Detect which cell encompasses the target text, then output its (x, y) center coordinate. 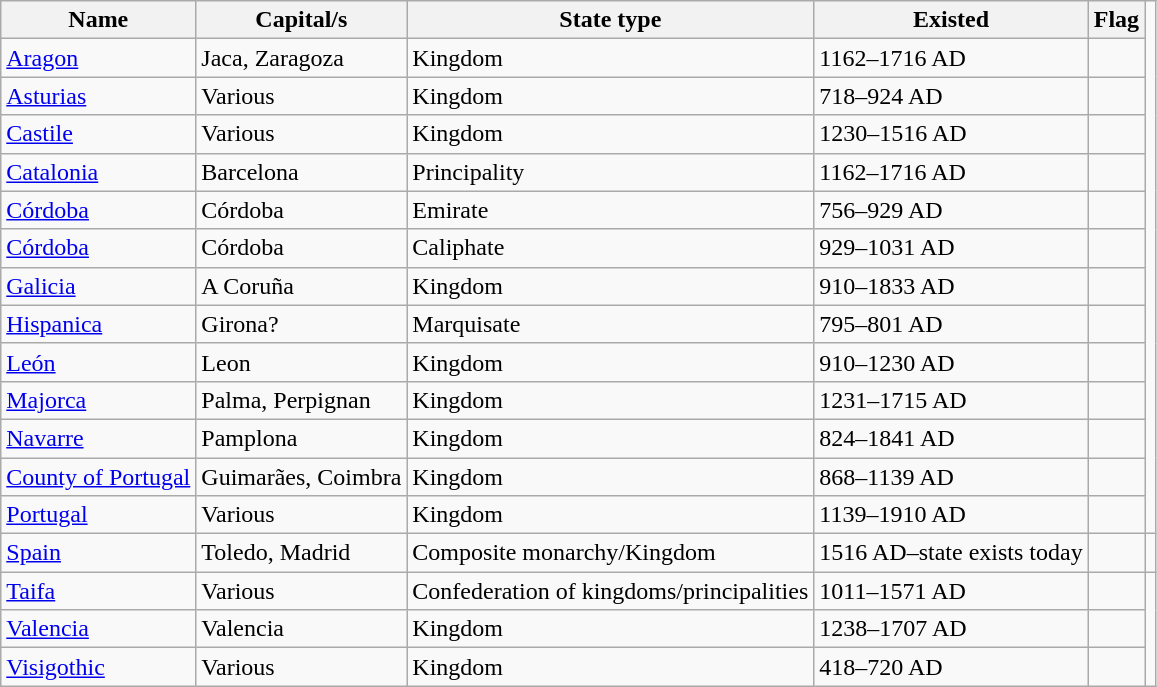
1230–1516 AD (951, 134)
Navarre (98, 438)
Hispanica (98, 324)
State type (610, 20)
Visigothic (98, 667)
Jaca, Zaragoza (302, 58)
418–720 AD (951, 667)
Guimarães, Coimbra (302, 477)
718–924 AD (951, 96)
756–929 AD (951, 210)
Girona? (302, 324)
795–801 AD (951, 324)
1516 AD–state exists today (951, 553)
Aragon (98, 58)
1238–1707 AD (951, 629)
Principality (610, 172)
868–1139 AD (951, 477)
Palma, Perpignan (302, 400)
León (98, 362)
Toledo, Madrid (302, 553)
Galicia (98, 286)
Composite monarchy/Kingdom (610, 553)
910–1833 AD (951, 286)
Asturias (98, 96)
Leon (302, 362)
County of Portugal (98, 477)
A Coruña (302, 286)
929–1031 AD (951, 248)
1231–1715 AD (951, 400)
Majorca (98, 400)
Castile (98, 134)
910–1230 AD (951, 362)
Barcelona (302, 172)
Pamplona (302, 438)
824–1841 AD (951, 438)
Emirate (610, 210)
Confederation of kingdoms/principalities (610, 591)
Capital/s (302, 20)
Portugal (98, 515)
1139–1910 AD (951, 515)
1011–1571 AD (951, 591)
Flag (1116, 20)
Catalonia (98, 172)
Caliphate (610, 248)
Spain (98, 553)
Name (98, 20)
Existed (951, 20)
Marquisate (610, 324)
Taifa (98, 591)
